Scan for the cell matching the given text and deliver its (X, Y) coordinate at center. 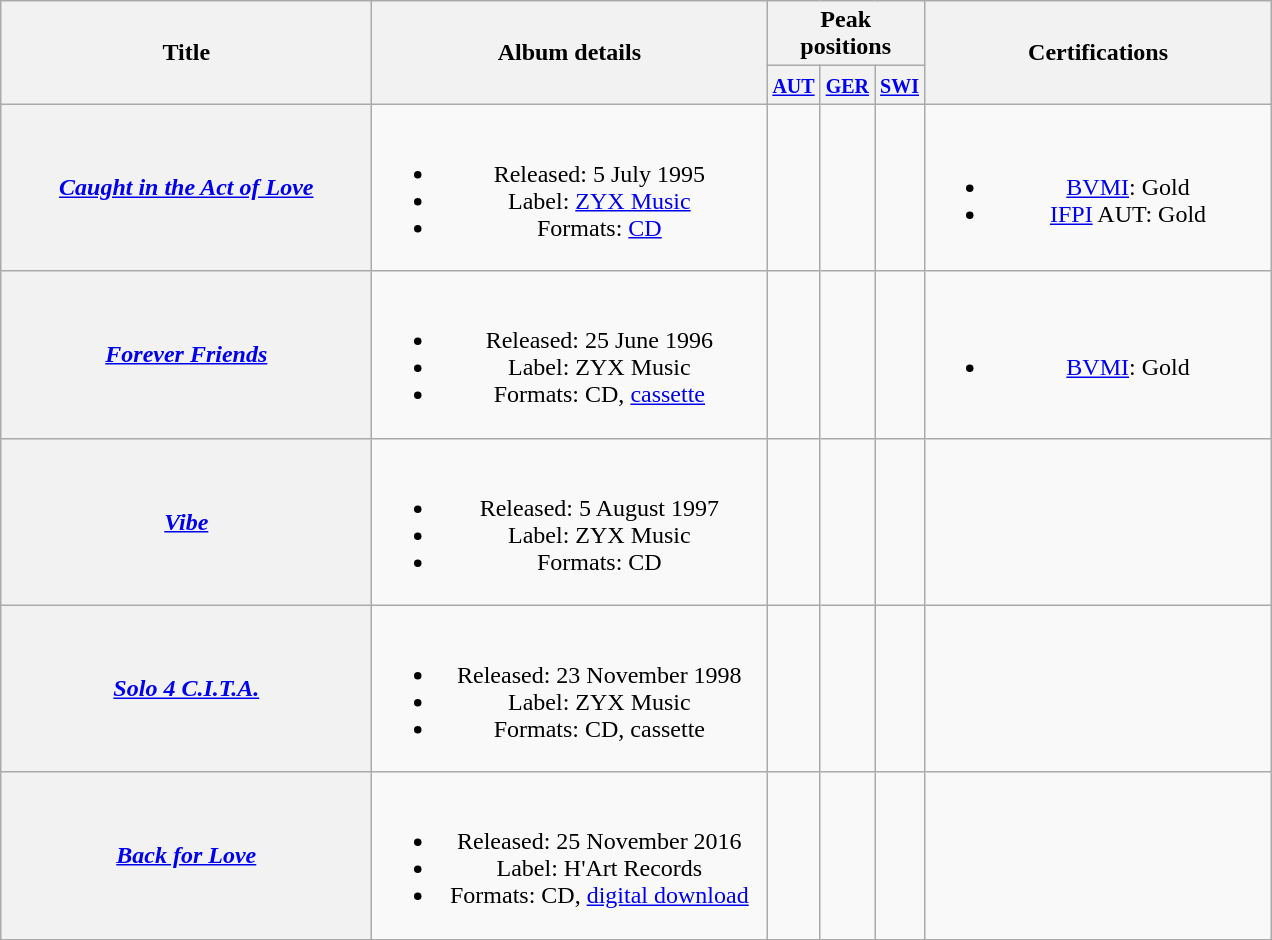
Peak positions (846, 34)
Title (186, 52)
Solo 4 C.I.T.A. (186, 688)
SWI (900, 85)
Vibe (186, 522)
Back for Love (186, 856)
GER (847, 85)
Released: 23 November 1998Label: ZYX MusicFormats: CD, cassette (570, 688)
BVMI: GoldIFPI AUT: Gold (1098, 188)
Released: 5 July 1995Label: ZYX MusicFormats: CD (570, 188)
Album details (570, 52)
Released: 5 August 1997Label: ZYX MusicFormats: CD (570, 522)
BVMI: Gold (1098, 354)
Forever Friends (186, 354)
Released: 25 November 2016Label: H'Art RecordsFormats: CD, digital download (570, 856)
Certifications (1098, 52)
Caught in the Act of Love (186, 188)
AUT (794, 85)
Released: 25 June 1996Label: ZYX MusicFormats: CD, cassette (570, 354)
